Output the [x, y] coordinate of the center of the cell containing the given text.  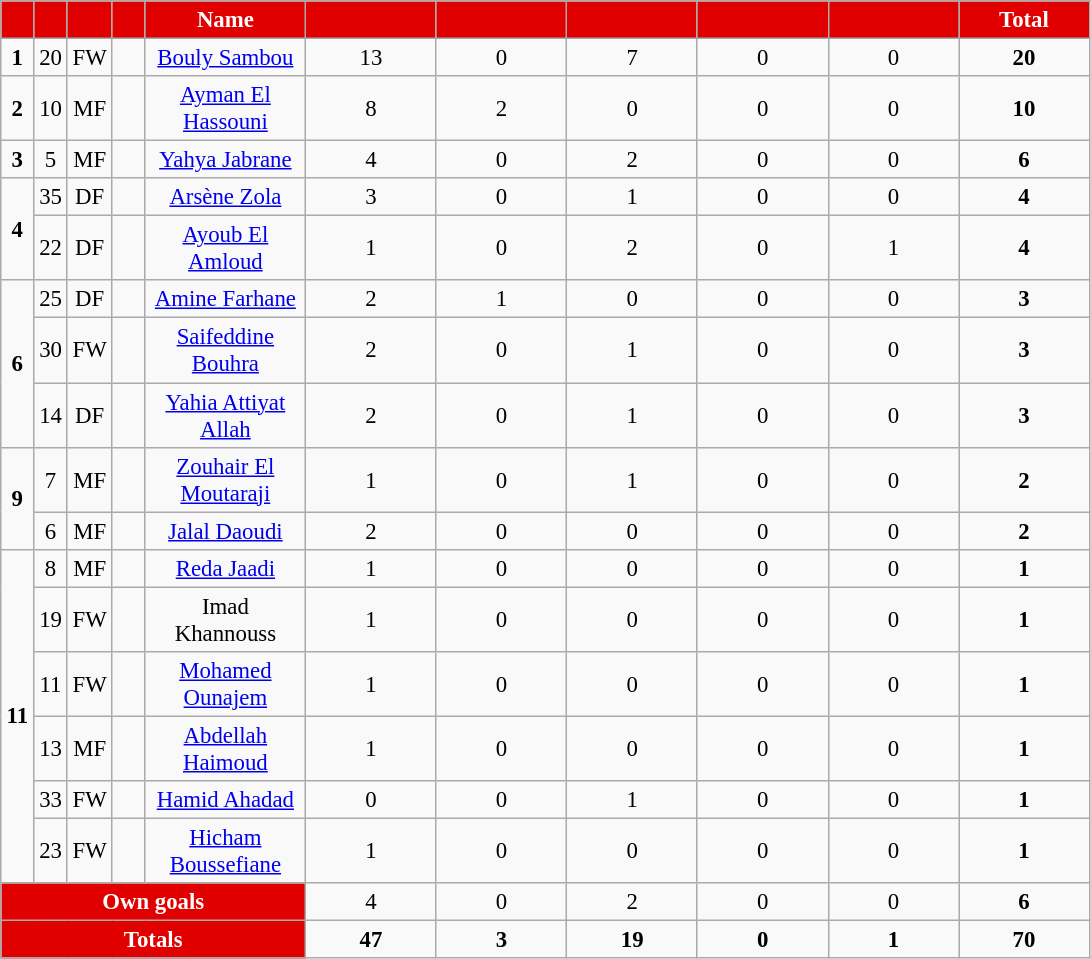
47 [372, 940]
5 [50, 160]
35 [50, 197]
Reda Jaadi [226, 568]
Hicham Boussefiane [226, 850]
33 [50, 800]
Totals [154, 940]
Zouhair El Moutaraji [226, 480]
Hamid Ahadad [226, 800]
Mohamed Ounajem [226, 684]
Total [1024, 20]
22 [50, 248]
Saifeddine Bouhra [226, 350]
Ayman El Hassouni [226, 108]
23 [50, 850]
Ayoub El Amloud [226, 248]
Amine Farhane [226, 299]
14 [50, 416]
70 [1024, 940]
Own goals [154, 902]
Jalal Daoudi [226, 531]
Name [226, 20]
Yahia Attiyat Allah [226, 416]
9 [18, 498]
30 [50, 350]
Imad Khannouss [226, 620]
25 [50, 299]
Yahya Jabrane [226, 160]
Bouly Sambou [226, 58]
Abdellah Haimoud [226, 748]
Arsène Zola [226, 197]
